Locate the cell with the specified text and output its [x, y] center coordinate. 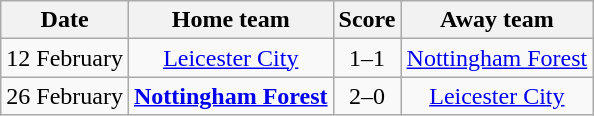
2–0 [367, 96]
Home team [230, 20]
12 February [65, 58]
1–1 [367, 58]
Score [367, 20]
Away team [497, 20]
26 February [65, 96]
Date [65, 20]
